Identify which cell holds the provided text, then report its (X, Y) central coordinate. 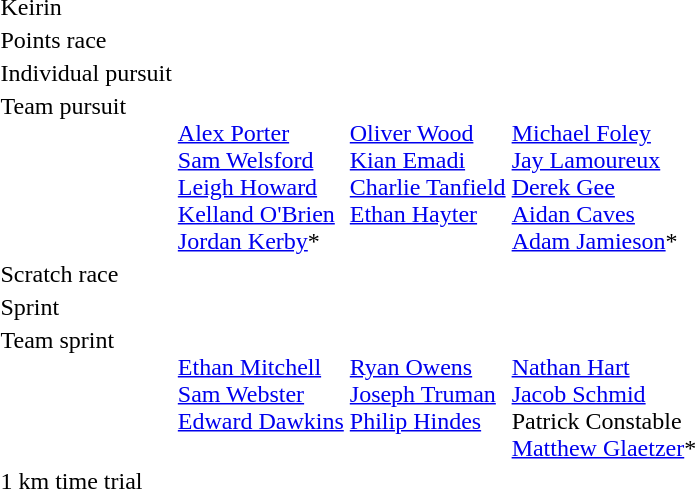
Ryan OwensJoseph TrumanPhilip Hindes (428, 394)
Ethan MitchellSam WebsterEdward Dawkins (260, 394)
Oliver WoodKian EmadiCharlie TanfieldEthan Hayter (428, 174)
Alex PorterSam WelsfordLeigh HowardKelland O'BrienJordan Kerby* (260, 174)
